From the cell containing the given text, extract its center point as (x, y) coordinate. 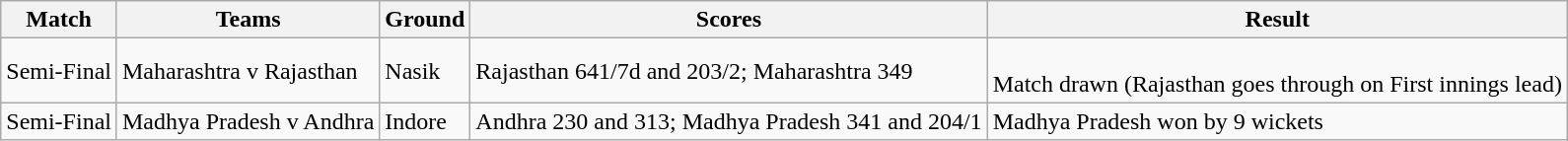
Scores (729, 20)
Match drawn (Rajasthan goes through on First innings lead) (1277, 71)
Indore (425, 121)
Ground (425, 20)
Rajasthan 641/7d and 203/2; Maharashtra 349 (729, 71)
Teams (248, 20)
Nasik (425, 71)
Match (59, 20)
Maharashtra v Rajasthan (248, 71)
Result (1277, 20)
Madhya Pradesh won by 9 wickets (1277, 121)
Madhya Pradesh v Andhra (248, 121)
Andhra 230 and 313; Madhya Pradesh 341 and 204/1 (729, 121)
